Identify which cell holds the provided text, then report its [X, Y] central coordinate. 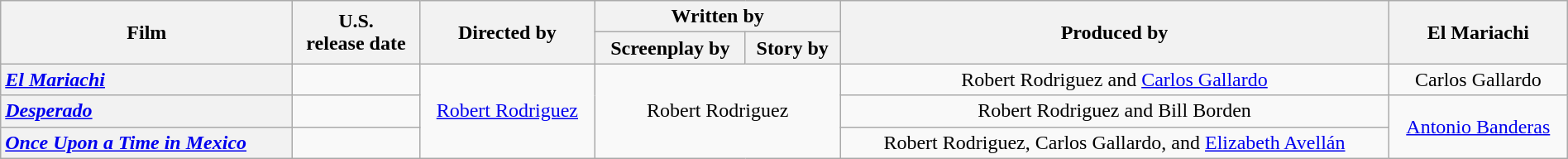
Directed by [508, 32]
Desperado [147, 111]
Produced by [1115, 32]
Once Upon a Time in Mexico [147, 142]
Robert Rodriguez, Carlos Gallardo, and Elizabeth Avellán [1115, 142]
Story by [792, 48]
Written by [718, 17]
Robert Rodriguez and Carlos Gallardo [1115, 79]
Robert Rodriguez and Bill Borden [1115, 111]
U.S. release date [356, 32]
Carlos Gallardo [1478, 79]
Screenplay by [670, 48]
Antonio Banderas [1478, 127]
Film [147, 32]
